Output the (x, y) coordinate of the center of the cell containing the given text.  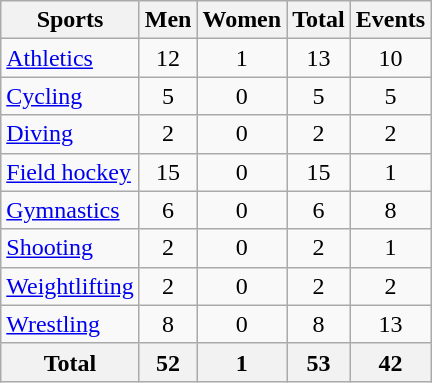
Wrestling (70, 324)
Diving (70, 134)
Women (242, 20)
Men (168, 20)
Gymnastics (70, 210)
Cycling (70, 96)
52 (168, 362)
53 (319, 362)
Sports (70, 20)
Shooting (70, 248)
Athletics (70, 58)
Events (390, 20)
Field hockey (70, 172)
12 (168, 58)
10 (390, 58)
Weightlifting (70, 286)
42 (390, 362)
